Search for the cell housing the specified text and yield its [X, Y] center coordinate. 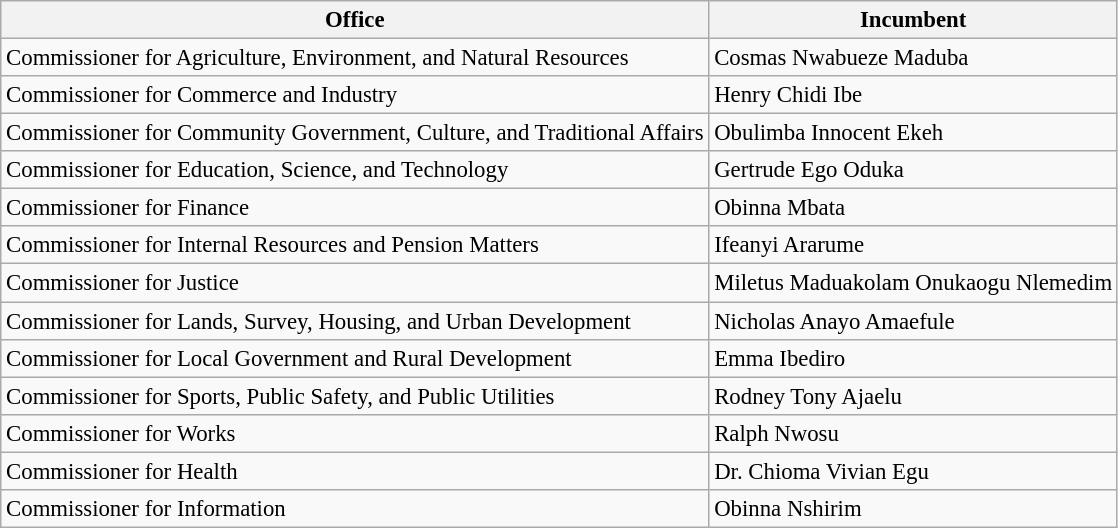
Emma Ibediro [914, 358]
Commissioner for Agriculture, Environment, and Natural Resources [355, 58]
Miletus Maduakolam Onukaogu Nlemedim [914, 283]
Commissioner for Finance [355, 208]
Commissioner for Commerce and Industry [355, 95]
Commissioner for Community Government, Culture, and Traditional Affairs [355, 133]
Commissioner for Works [355, 433]
Commissioner for Education, Science, and Technology [355, 170]
Commissioner for Local Government and Rural Development [355, 358]
Ralph Nwosu [914, 433]
Cosmas Nwabueze Maduba [914, 58]
Dr. Chioma Vivian Egu [914, 471]
Obinna Nshirim [914, 509]
Nicholas Anayo Amaefule [914, 321]
Commissioner for Internal Resources and Pension Matters [355, 245]
Ifeanyi Ararume [914, 245]
Office [355, 20]
Commissioner for Lands, Survey, Housing, and Urban Development [355, 321]
Obinna Mbata [914, 208]
Gertrude Ego Oduka [914, 170]
Commissioner for Health [355, 471]
Commissioner for Information [355, 509]
Henry Chidi Ibe [914, 95]
Commissioner for Justice [355, 283]
Commissioner for Sports, Public Safety, and Public Utilities [355, 396]
Obulimba Innocent Ekeh [914, 133]
Rodney Tony Ajaelu [914, 396]
Incumbent [914, 20]
